Determine the (x, y) coordinate at the center of the cell enclosing the given text.  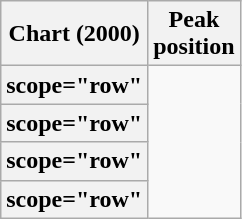
Chart (2000) (74, 34)
Peakposition (194, 34)
